Return (X, Y) of the center of cell containing provided text 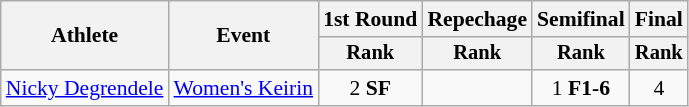
Repechage (477, 19)
Semifinal (581, 19)
Event (244, 36)
4 (659, 88)
1st Round (370, 19)
Final (659, 19)
2 SF (370, 88)
Women's Keirin (244, 88)
Nicky Degrendele (85, 88)
Athlete (85, 36)
1 F1-6 (581, 88)
